Pinpoint the cell where the given text exists, returning its (X, Y) midpoint coordinate. 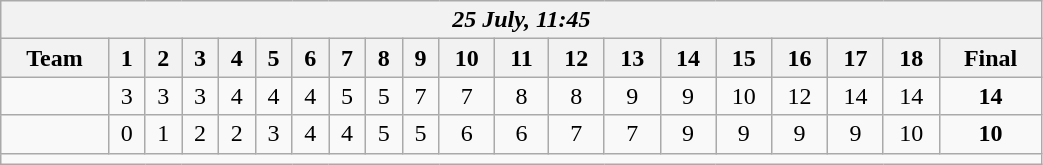
11 (522, 58)
18 (911, 58)
Final (990, 58)
15 (744, 58)
16 (800, 58)
17 (856, 58)
25 July, 11:45 (522, 20)
Team (55, 58)
13 (632, 58)
0 (126, 134)
